For the text-containing cell, return its midpoint in [X, Y] coordinate format. 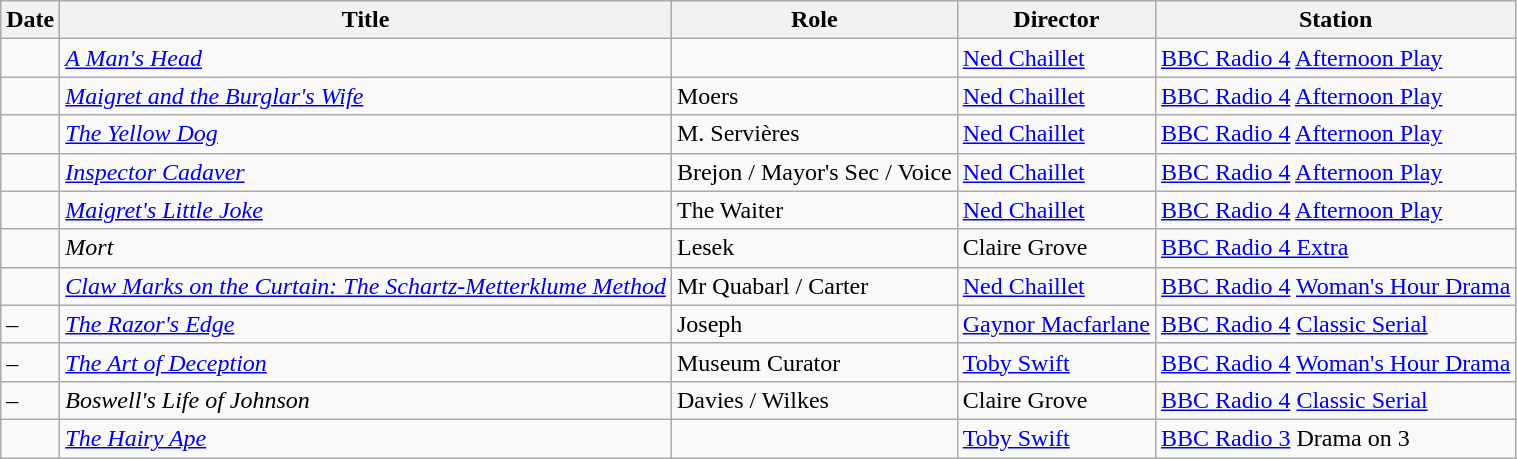
Boswell's Life of Johnson [366, 400]
The Hairy Ape [366, 438]
The Waiter [814, 210]
Lesek [814, 248]
The Razor's Edge [366, 324]
Role [814, 20]
The Art of Deception [366, 362]
Moers [814, 96]
The Yellow Dog [366, 134]
Maigret and the Burglar's Wife [366, 96]
Mr Quabarl / Carter [814, 286]
Davies / Wilkes [814, 400]
Inspector Cadaver [366, 172]
Director [1056, 20]
Claw Marks on the Curtain: The Schartz-Metterklume Method [366, 286]
Joseph [814, 324]
Maigret's Little Joke [366, 210]
Date [30, 20]
Brejon / Mayor's Sec / Voice [814, 172]
Station [1336, 20]
BBC Radio 3 Drama on 3 [1336, 438]
BBC Radio 4 Extra [1336, 248]
Title [366, 20]
Mort [366, 248]
A Man's Head [366, 58]
M. Servières [814, 134]
Museum Curator [814, 362]
Gaynor Macfarlane [1056, 324]
